Provide the [X, Y] coordinate of the cell's center where the given text is located.  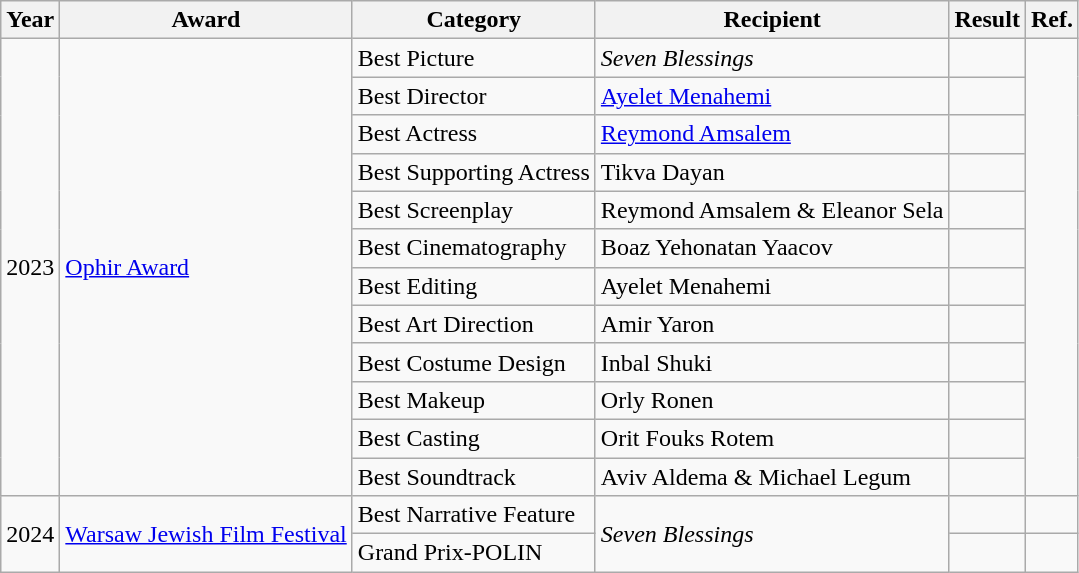
Boaz Yehonatan Yaacov [772, 248]
Ref. [1052, 20]
Best Picture [474, 58]
Best Director [474, 96]
Best Narrative Feature [474, 515]
Award [206, 20]
Recipient [772, 20]
Reymond Amsalem [772, 134]
Best Soundtrack [474, 477]
Best Editing [474, 286]
Best Costume Design [474, 362]
Year [30, 20]
Reymond Amsalem & Eleanor Sela [772, 210]
Amir Yaron [772, 324]
Aviv Aldema & Michael Legum [772, 477]
Tikva Dayan [772, 172]
Grand Prix-POLIN [474, 553]
Best Actress [474, 134]
Orly Ronen [772, 400]
Best Art Direction [474, 324]
Best Makeup [474, 400]
Category [474, 20]
Result [987, 20]
Best Supporting Actress [474, 172]
2023 [30, 268]
Orit Fouks Rotem [772, 438]
Warsaw Jewish Film Festival [206, 534]
Best Cinematography [474, 248]
2024 [30, 534]
Best Casting [474, 438]
Ophir Award [206, 268]
Inbal Shuki [772, 362]
Best Screenplay [474, 210]
